Detect which cell encompasses the target text, then output its [X, Y] center coordinate. 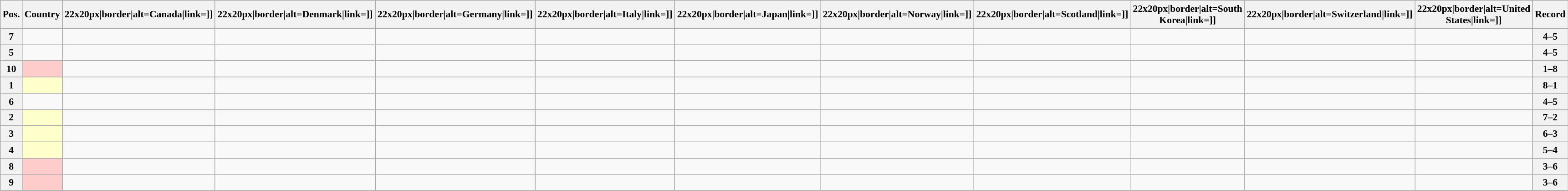
2 [11, 118]
22x20px|border|alt=Switzerland|link=]] [1330, 15]
3 [11, 134]
6 [11, 102]
7–2 [1550, 118]
5–4 [1550, 150]
22x20px|border|alt=United States|link=]] [1474, 15]
Pos. [11, 15]
6–3 [1550, 134]
8–1 [1550, 85]
22x20px|border|alt=Italy|link=]] [605, 15]
22x20px|border|alt=Japan|link=]] [748, 15]
10 [11, 69]
22x20px|border|alt=Norway|link=]] [897, 15]
22x20px|border|alt=Canada|link=]] [139, 15]
1–8 [1550, 69]
22x20px|border|alt=Germany|link=]] [455, 15]
8 [11, 166]
22x20px|border|alt=Denmark|link=]] [295, 15]
Country [42, 15]
Record [1550, 15]
4 [11, 150]
22x20px|border|alt=South Korea|link=]] [1188, 15]
22x20px|border|alt=Scotland|link=]] [1052, 15]
7 [11, 36]
5 [11, 53]
1 [11, 85]
9 [11, 183]
